Provide the [X, Y] coordinate of the cell's center where the given text is located.  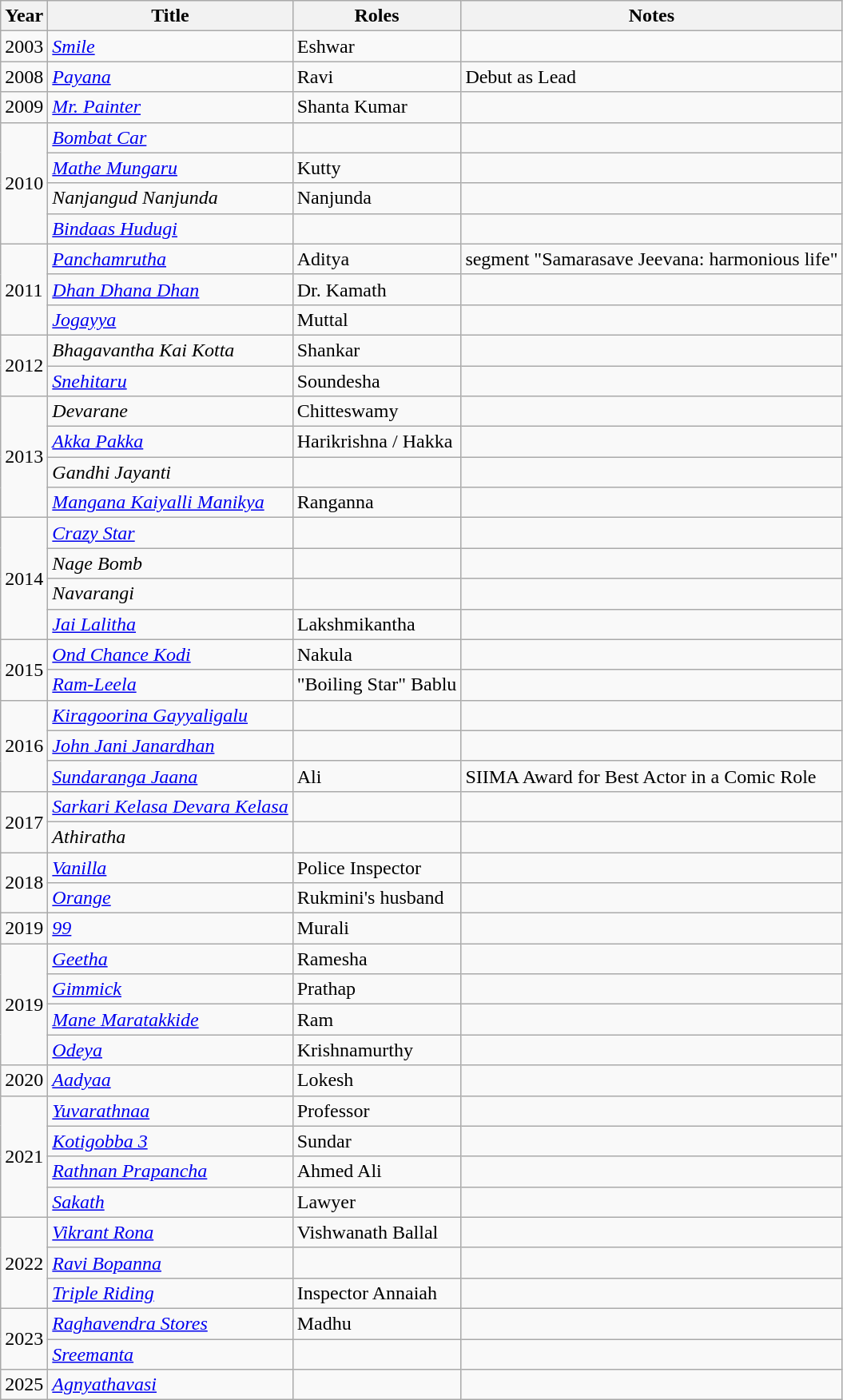
Aditya [377, 259]
2017 [24, 821]
Prathap [377, 989]
Yuvarathnaa [170, 1111]
Kotigobba 3 [170, 1141]
2011 [24, 289]
2025 [24, 1385]
Sakath [170, 1202]
Muttal [377, 320]
Police Inspector [377, 867]
Triple Riding [170, 1293]
Sundar [377, 1141]
Odeya [170, 1050]
Lokesh [377, 1080]
2014 [24, 579]
Rukmini's husband [377, 898]
Ram-Leela [170, 685]
Year [24, 16]
Navarangi [170, 594]
Gimmick [170, 989]
Kutty [377, 168]
Jai Lalitha [170, 624]
2008 [24, 77]
Payana [170, 77]
Geetha [170, 959]
Soundesha [377, 381]
Mane Maratakkide [170, 1020]
Sundaranga Jaana [170, 776]
Eshwar [377, 46]
Madhu [377, 1323]
Crazy Star [170, 533]
Bombat Car [170, 137]
2022 [24, 1263]
Mathe Mungaru [170, 168]
Dr. Kamath [377, 289]
Lakshmikantha [377, 624]
Panchamrutha [170, 259]
Dhan Dhana Dhan [170, 289]
Lawyer [377, 1202]
Ravi Bopanna [170, 1263]
2015 [24, 670]
Orange [170, 898]
Smile [170, 46]
Ond Chance Kodi [170, 654]
Vishwanath Ballal [377, 1232]
Roles [377, 16]
Mr. Painter [170, 107]
Athiratha [170, 837]
Nakula [377, 654]
2003 [24, 46]
2012 [24, 365]
Ali [377, 776]
2020 [24, 1080]
2013 [24, 457]
Ram [377, 1020]
Professor [377, 1111]
Kiragoorina Gayyaligalu [170, 715]
Mangana Kaiyalli Manikya [170, 503]
Agnyathavasi [170, 1385]
segment "Samarasave Jeevana: harmonious life" [652, 259]
Sarkari Kelasa Devara Kelasa [170, 806]
Shankar [377, 350]
Krishnamurthy [377, 1050]
Nanjunda [377, 198]
Bhagavantha Kai Kotta [170, 350]
2023 [24, 1338]
Ranganna [377, 503]
Murali [377, 929]
Notes [652, 16]
Jogayya [170, 320]
Ravi [377, 77]
Shanta Kumar [377, 107]
Devarane [170, 412]
SIIMA Award for Best Actor in a Comic Role [652, 776]
Bindaas Hudugi [170, 229]
Chitteswamy [377, 412]
2010 [24, 183]
Akka Pakka [170, 442]
Ramesha [377, 959]
2016 [24, 746]
Aadyaa [170, 1080]
Snehitaru [170, 381]
2009 [24, 107]
Title [170, 16]
Harikrishna / Hakka [377, 442]
Nanjangud Nanjunda [170, 198]
2018 [24, 882]
99 [170, 929]
Ahmed Ali [377, 1171]
2021 [24, 1156]
Nage Bomb [170, 563]
"Boiling Star" Bablu [377, 685]
Vikrant Rona [170, 1232]
Sreemanta [170, 1354]
Inspector Annaiah [377, 1293]
Rathnan Prapancha [170, 1171]
Raghavendra Stores [170, 1323]
John Jani Janardhan [170, 746]
Gandhi Jayanti [170, 472]
Vanilla [170, 867]
Debut as Lead [652, 77]
